Return the (x, y) coordinate for the center point of the cell that contains the specified text.  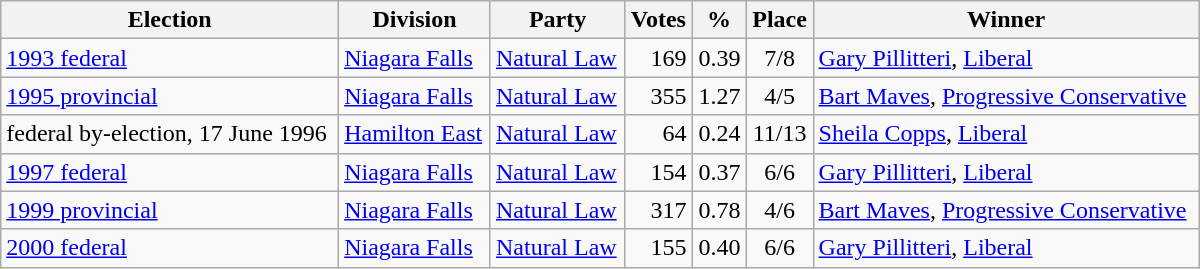
154 (658, 172)
355 (658, 96)
Place (780, 20)
Division (415, 20)
0.40 (719, 248)
Hamilton East (415, 134)
0.24 (719, 134)
4/6 (780, 210)
317 (658, 210)
169 (658, 58)
Winner (1006, 20)
4/5 (780, 96)
1999 provincial (170, 210)
% (719, 20)
Sheila Copps, Liberal (1006, 134)
11/13 (780, 134)
1.27 (719, 96)
1995 provincial (170, 96)
Election (170, 20)
7/8 (780, 58)
1997 federal (170, 172)
federal by-election, 17 June 1996 (170, 134)
0.78 (719, 210)
Party (557, 20)
0.39 (719, 58)
155 (658, 248)
Votes (658, 20)
1993 federal (170, 58)
2000 federal (170, 248)
0.37 (719, 172)
64 (658, 134)
